Scan for the cell matching the given text and deliver its (x, y) coordinate at center. 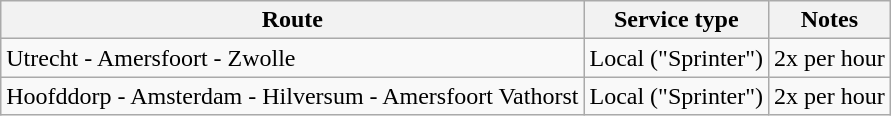
Route (292, 20)
Notes (830, 20)
Hoofddorp - Amsterdam - Hilversum - Amersfoort Vathorst (292, 96)
Service type (676, 20)
Utrecht - Amersfoort - Zwolle (292, 58)
